Detect which cell encompasses the target text, then output its [X, Y] center coordinate. 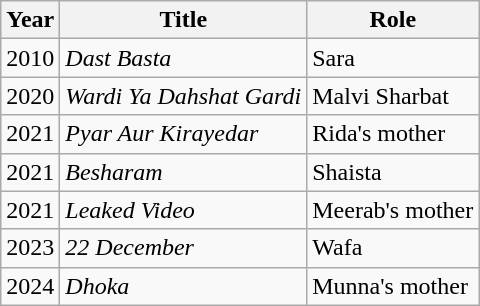
Year [30, 20]
2024 [30, 286]
Dhoka [184, 286]
2023 [30, 248]
Malvi Sharbat [393, 96]
Role [393, 20]
Besharam [184, 172]
Munna's mother [393, 286]
22 December [184, 248]
Wardi Ya Dahshat Gardi [184, 96]
Wafa [393, 248]
Rida's mother [393, 134]
Pyar Aur Kirayedar [184, 134]
Shaista [393, 172]
Meerab's mother [393, 210]
Sara [393, 58]
Dast Basta [184, 58]
2010 [30, 58]
2020 [30, 96]
Leaked Video [184, 210]
Title [184, 20]
